Identify which cell holds the provided text, then report its [x, y] central coordinate. 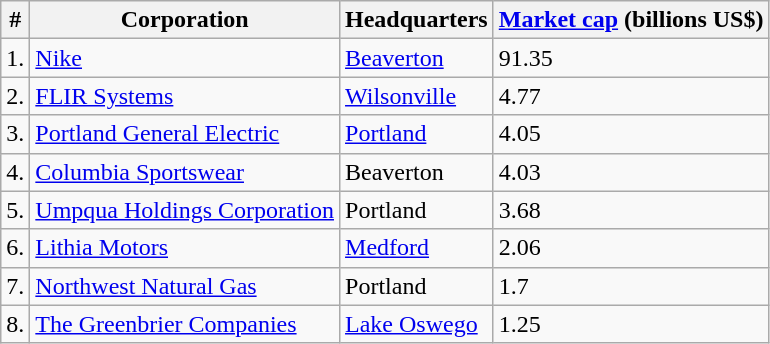
91.35 [631, 58]
Nike [185, 58]
Medford [417, 248]
# [16, 20]
8. [16, 324]
Umpqua Holdings Corporation [185, 210]
4.03 [631, 172]
Columbia Sportswear [185, 172]
Wilsonville [417, 96]
7. [16, 286]
3. [16, 134]
4. [16, 172]
1.25 [631, 324]
3.68 [631, 210]
1.7 [631, 286]
2. [16, 96]
The Greenbrier Companies [185, 324]
Northwest Natural Gas [185, 286]
4.77 [631, 96]
Lithia Motors [185, 248]
6. [16, 248]
1. [16, 58]
2.06 [631, 248]
Market cap (billions US$) [631, 20]
Corporation [185, 20]
Lake Oswego [417, 324]
4.05 [631, 134]
5. [16, 210]
FLIR Systems [185, 96]
Headquarters [417, 20]
Portland General Electric [185, 134]
